Locate the cell with the specified text and output its (X, Y) center coordinate. 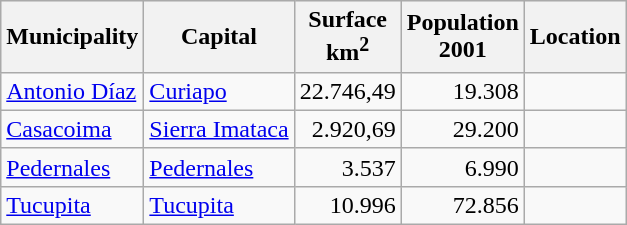
Municipality (72, 37)
Antonio Díaz (72, 91)
Sierra Imataca (219, 129)
19.308 (462, 91)
Surfacekm2 (348, 37)
10.996 (348, 205)
29.200 (462, 129)
22.746,49 (348, 91)
2.920,69 (348, 129)
Capital (219, 37)
Curiapo (219, 91)
Population2001 (462, 37)
Location (575, 37)
Casacoima (72, 129)
72.856 (462, 205)
6.990 (462, 167)
3.537 (348, 167)
